Identify which cell holds the provided text, then report its (x, y) central coordinate. 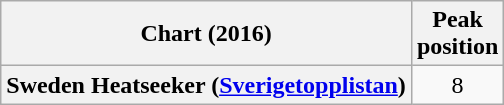
Sweden Heatseeker (Sverigetopplistan) (206, 85)
Peakposition (457, 34)
Chart (2016) (206, 34)
8 (457, 85)
